From the cell containing the given text, extract its center point as (X, Y) coordinate. 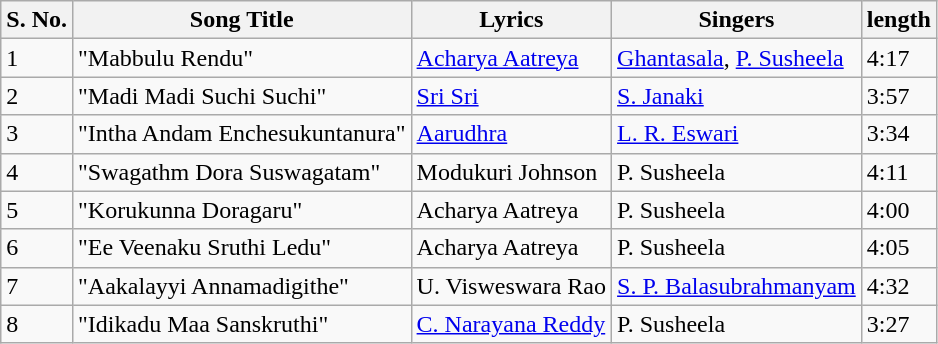
C. Narayana Reddy (511, 324)
3 (37, 134)
4:11 (898, 172)
4:32 (898, 286)
Song Title (242, 20)
S. No. (37, 20)
U. Visweswara Rao (511, 286)
5 (37, 210)
length (898, 20)
7 (37, 286)
"Ee Veenaku Sruthi Ledu" (242, 248)
4 (37, 172)
"Madi Madi Suchi Suchi" (242, 96)
"Intha Andam Enchesukuntanura" (242, 134)
8 (37, 324)
S. Janaki (737, 96)
2 (37, 96)
Singers (737, 20)
3:57 (898, 96)
1 (37, 58)
"Mabbulu Rendu" (242, 58)
L. R. Eswari (737, 134)
Lyrics (511, 20)
3:34 (898, 134)
Modukuri Johnson (511, 172)
3:27 (898, 324)
"Idikadu Maa Sanskruthi" (242, 324)
Aarudhra (511, 134)
"Swagathm Dora Suswagatam" (242, 172)
"Korukunna Doragaru" (242, 210)
4:05 (898, 248)
6 (37, 248)
4:17 (898, 58)
4:00 (898, 210)
S. P. Balasubrahmanyam (737, 286)
"Aakalayyi Annamadigithe" (242, 286)
Ghantasala, P. Susheela (737, 58)
Sri Sri (511, 96)
